Find where the given text appears and provide that cell's center as (X, Y) coordinate. 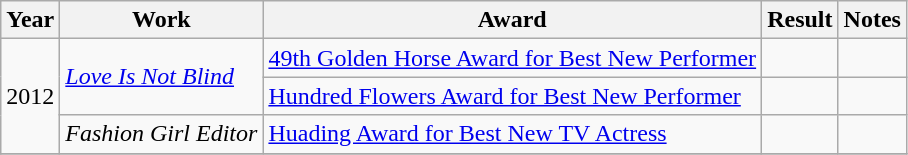
Result (800, 20)
Year (30, 20)
Notes (872, 20)
Work (162, 20)
2012 (30, 96)
Hundred Flowers Award for Best New Performer (512, 96)
Award (512, 20)
Fashion Girl Editor (162, 134)
49th Golden Horse Award for Best New Performer (512, 58)
Love Is Not Blind (162, 77)
Huading Award for Best New TV Actress (512, 134)
